Capture the cell that displays the provided text and extract its [X, Y] central coordinate. 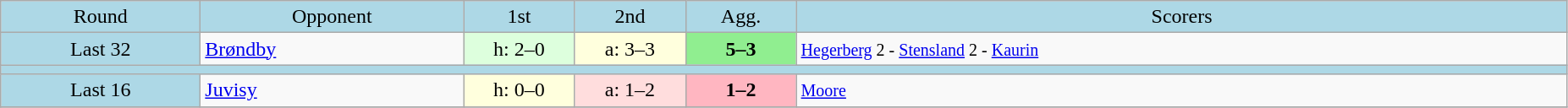
h: 2–0 [520, 49]
Round [101, 17]
2nd [630, 17]
Last 16 [101, 90]
Opponent [332, 17]
Hegerberg 2 - Stensland 2 - Kaurin [1181, 49]
Brøndby [332, 49]
Agg. [741, 17]
1st [520, 17]
h: 0–0 [520, 90]
Last 32 [101, 49]
a: 1–2 [630, 90]
5–3 [741, 49]
a: 3–3 [630, 49]
Scorers [1181, 17]
Juvisy [332, 90]
1–2 [741, 90]
Moore [1181, 90]
